Extract the (x, y) coordinate from the center of the cell holding the provided text.  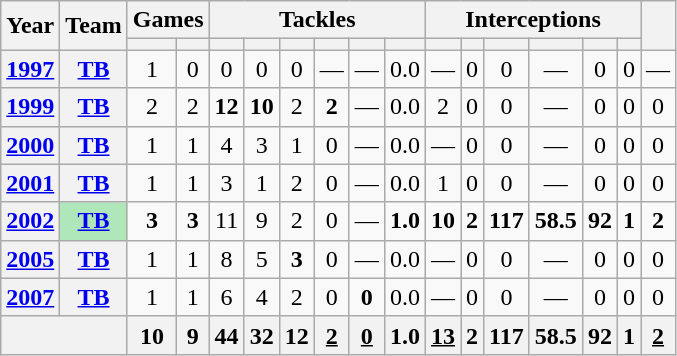
44 (226, 335)
13 (442, 335)
Team (94, 26)
8 (226, 259)
1997 (30, 69)
Tackles (317, 20)
Games (168, 20)
2001 (30, 183)
2002 (30, 221)
2005 (30, 259)
11 (226, 221)
5 (262, 259)
2007 (30, 297)
6 (226, 297)
2000 (30, 145)
1999 (30, 107)
Year (30, 26)
32 (262, 335)
Interceptions (532, 20)
